Capture the cell that displays the provided text and extract its [x, y] central coordinate. 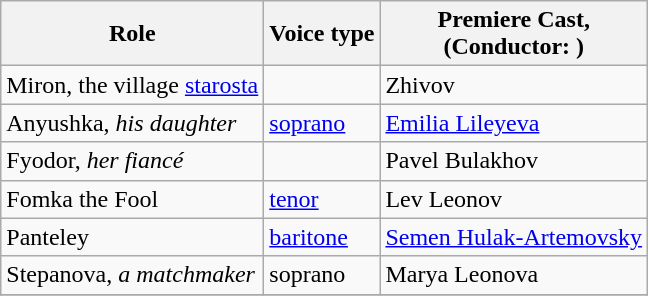
Premiere Cast, (Conductor: ) [514, 34]
Panteley [132, 237]
Emilia Lileyeva [514, 123]
Zhivov [514, 85]
Voice type [322, 34]
tenor [322, 199]
Pavel Bulakhov [514, 161]
Fomka the Fool [132, 199]
baritone [322, 237]
Semen Hulak-Artemovsky [514, 237]
Miron, the village starosta [132, 85]
Anyushka, his daughter [132, 123]
Stepanova, a matchmaker [132, 275]
Role [132, 34]
Lev Leonov [514, 199]
Marya Leonova [514, 275]
Fyodor, her fiancé [132, 161]
